Provide the (X, Y) coordinate of the cell's center where the given text is located.  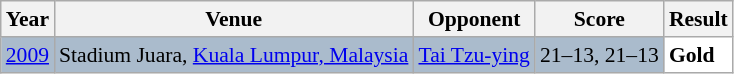
Opponent (474, 19)
Tai Tzu-ying (474, 55)
Venue (234, 19)
Result (698, 19)
2009 (28, 55)
Stadium Juara, Kuala Lumpur, Malaysia (234, 55)
Year (28, 19)
Score (600, 19)
Gold (698, 55)
21–13, 21–13 (600, 55)
